From the cell containing the given text, extract its center point as (X, Y) coordinate. 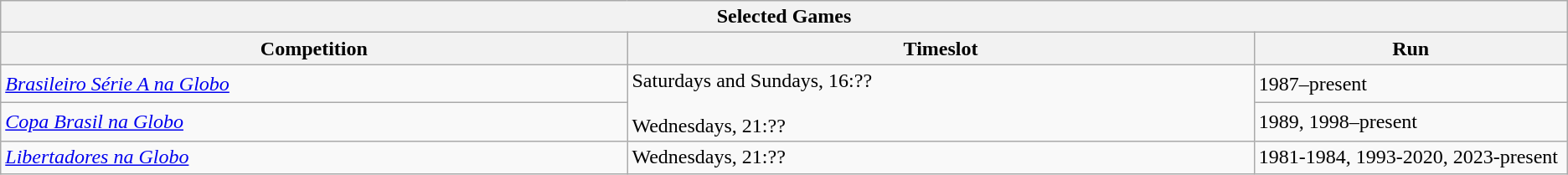
Saturdays and Sundays, 16:??Wednesdays, 21:?? (941, 103)
Run (1411, 49)
1989, 1998–present (1411, 122)
Brasileiro Série A na Globo (314, 84)
1987–present (1411, 84)
Wednesdays, 21:?? (941, 157)
1981-1984, 1993-2020, 2023-present (1411, 157)
Selected Games (784, 17)
Timeslot (941, 49)
Competition (314, 49)
Copa Brasil na Globo (314, 122)
Libertadores na Globo (314, 157)
